Extract the (X, Y) coordinate from the center of the cell holding the provided text.  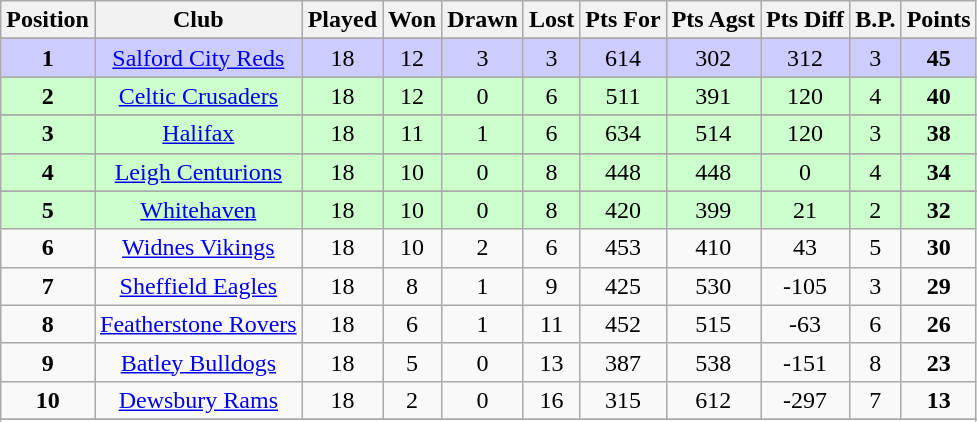
Pts Agst (713, 20)
16 (551, 400)
29 (938, 286)
-151 (806, 362)
Leigh Centurions (198, 172)
B.P. (876, 20)
511 (623, 96)
Batley Bulldogs (198, 362)
Won (412, 20)
21 (806, 210)
-105 (806, 286)
514 (713, 134)
Pts Diff (806, 20)
315 (623, 400)
453 (623, 248)
Celtic Crusaders (198, 96)
34 (938, 172)
312 (806, 58)
420 (623, 210)
634 (623, 134)
410 (713, 248)
Club (198, 20)
452 (623, 324)
425 (623, 286)
Points (938, 20)
530 (713, 286)
Pts For (623, 20)
32 (938, 210)
Drawn (483, 20)
387 (623, 362)
-63 (806, 324)
612 (713, 400)
Lost (551, 20)
40 (938, 96)
-297 (806, 400)
23 (938, 362)
30 (938, 248)
43 (806, 248)
Halifax (198, 134)
38 (938, 134)
538 (713, 362)
45 (938, 58)
Salford City Reds (198, 58)
302 (713, 58)
Featherstone Rovers (198, 324)
Dewsbury Rams (198, 400)
Position (48, 20)
Whitehaven (198, 210)
Widnes Vikings (198, 248)
391 (713, 96)
515 (713, 324)
26 (938, 324)
Played (342, 20)
399 (713, 210)
Sheffield Eagles (198, 286)
614 (623, 58)
